Capture the cell that displays the provided text and extract its (x, y) central coordinate. 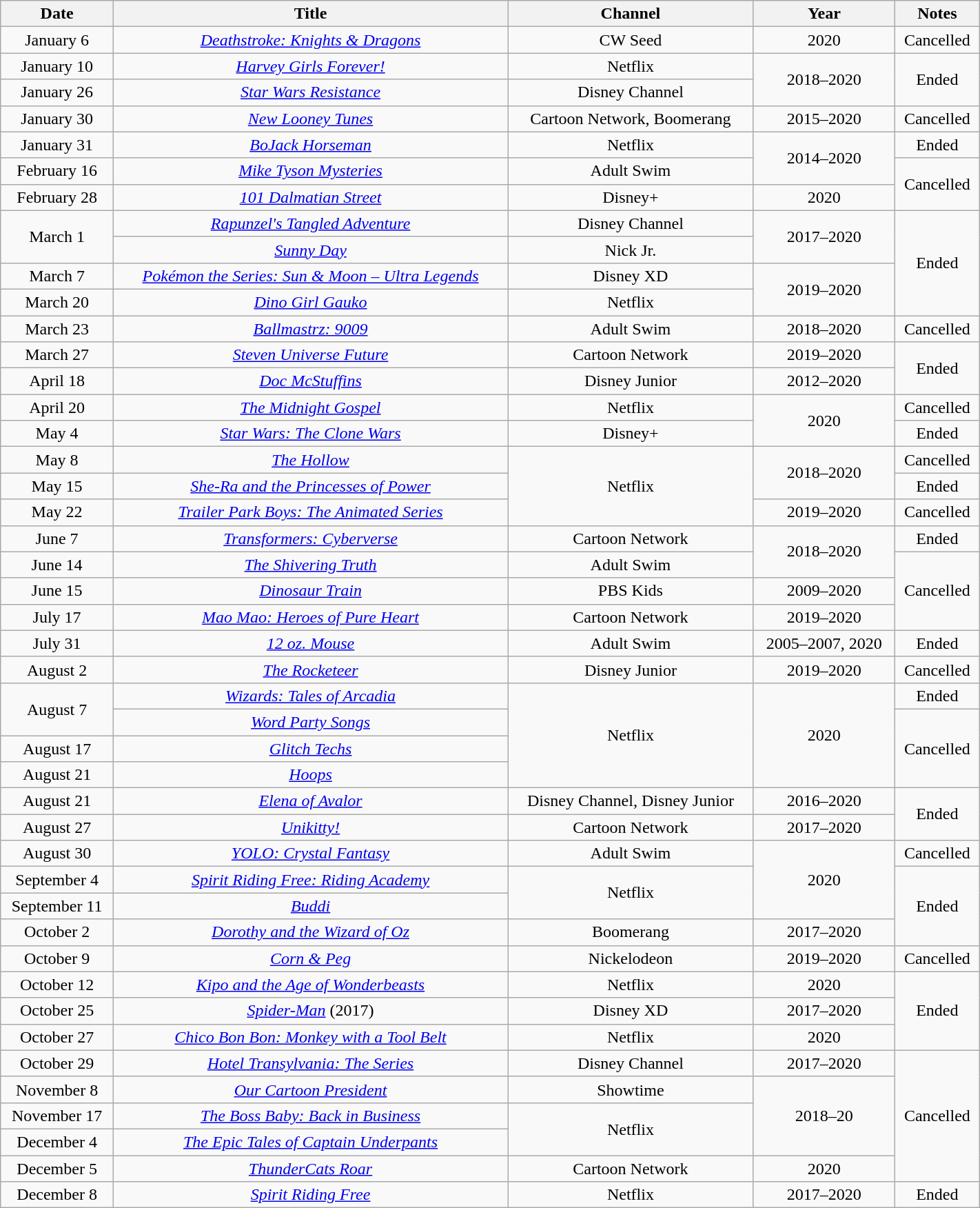
October 27 (57, 1037)
Trailer Park Boys: The Animated Series (310, 512)
Our Cartoon President (310, 1089)
July 31 (57, 643)
Wizards: Tales of Arcadia (310, 696)
April 18 (57, 381)
The Shivering Truth (310, 565)
Ballmastrz: 9009 (310, 329)
Word Party Songs (310, 722)
January 26 (57, 92)
August 30 (57, 854)
2005–2007, 2020 (824, 643)
Dino Girl Gauko (310, 302)
2012–2020 (824, 381)
Boomerang (631, 932)
Mao Mao: Heroes of Pure Heart (310, 617)
Dorothy and the Wizard of Oz (310, 932)
Notes (937, 14)
Elena of Avalor (310, 801)
The Midnight Gospel (310, 407)
Showtime (631, 1089)
Nickelodeon (631, 958)
January 6 (57, 40)
October 25 (57, 1011)
Nick Jr. (631, 250)
Title (310, 14)
November 8 (57, 1089)
August 7 (57, 709)
Glitch Techs (310, 748)
July 17 (57, 617)
Channel (631, 14)
Hoops (310, 775)
December 4 (57, 1142)
September 4 (57, 880)
Spirit Riding Free (310, 1195)
Steven Universe Future (310, 355)
October 12 (57, 985)
Harvey Girls Forever! (310, 66)
Dinosaur Train (310, 591)
Deathstroke: Knights & Dragons (310, 40)
The Epic Tales of Captain Underpants (310, 1142)
October 2 (57, 932)
Chico Bon Bon: Monkey with a Tool Belt (310, 1037)
Hotel Transylvania: The Series (310, 1063)
October 29 (57, 1063)
November 17 (57, 1116)
PBS Kids (631, 591)
January 10 (57, 66)
Sunny Day (310, 250)
Year (824, 14)
January 30 (57, 119)
The Rocketeer (310, 670)
Disney Channel, Disney Junior (631, 801)
May 8 (57, 460)
March 27 (57, 355)
2014–2020 (824, 158)
March 1 (57, 236)
Buddi (310, 906)
June 7 (57, 538)
Spider-Man (2017) (310, 1011)
The Hollow (310, 460)
She-Ra and the Princesses of Power (310, 486)
August 17 (57, 748)
2016–2020 (824, 801)
New Looney Tunes (310, 119)
March 23 (57, 329)
Pokémon the Series: Sun & Moon – Ultra Legends (310, 276)
February 28 (57, 197)
September 11 (57, 906)
CW Seed (631, 40)
May 4 (57, 434)
101 Dalmatian Street (310, 197)
December 5 (57, 1169)
12 oz. Mouse (310, 643)
Cartoon Network, Boomerang (631, 119)
Date (57, 14)
Mike Tyson Mysteries (310, 171)
February 16 (57, 171)
BoJack Horseman (310, 145)
Doc McStuffins (310, 381)
January 31 (57, 145)
YOLO: Crystal Fantasy (310, 854)
March 20 (57, 302)
June 14 (57, 565)
Corn & Peg (310, 958)
May 22 (57, 512)
Unikitty! (310, 827)
Kipo and the Age of Wonderbeasts (310, 985)
Rapunzel's Tangled Adventure (310, 223)
April 20 (57, 407)
2018–20 (824, 1116)
2015–2020 (824, 119)
2009–2020 (824, 591)
December 8 (57, 1195)
May 15 (57, 486)
Star Wars Resistance (310, 92)
Transformers: Cyberverse (310, 538)
ThunderCats Roar (310, 1169)
June 15 (57, 591)
The Boss Baby: Back in Business (310, 1116)
Star Wars: The Clone Wars (310, 434)
August 2 (57, 670)
Spirit Riding Free: Riding Academy (310, 880)
October 9 (57, 958)
August 27 (57, 827)
March 7 (57, 276)
